Provide the [X, Y] coordinate of the cell's center where the given text is located.  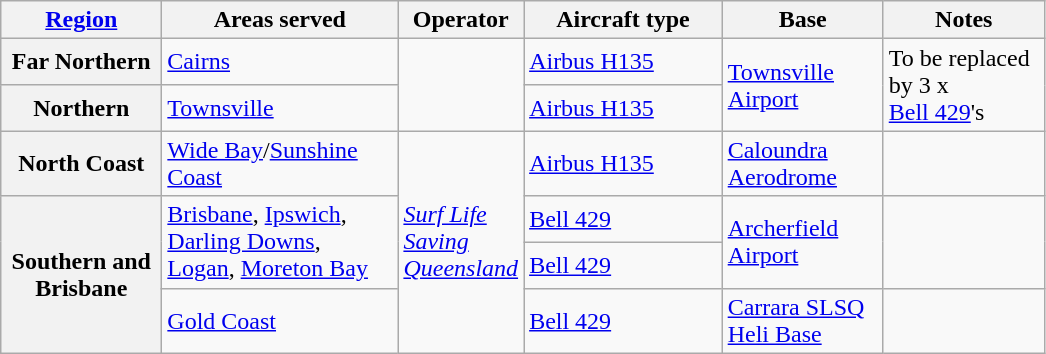
Carrara SLSQ Heli Base [802, 320]
Townsville Airport [802, 85]
Surf Life Saving Queensland [461, 242]
Brisbane, Ipswich, Darling Downs, Logan, Moreton Bay [280, 242]
Notes [964, 20]
Operator [461, 20]
Caloundra Aerodrome [802, 164]
Far Northern [82, 62]
Cairns [280, 62]
Gold Coast [280, 320]
Northern [82, 108]
Southern and Brisbane [82, 274]
Region [82, 20]
Archerfield Airport [802, 242]
Wide Bay/Sunshine Coast [280, 164]
Areas served [280, 20]
To be replaced by 3 xBell 429's [964, 85]
Aircraft type [624, 20]
Base [802, 20]
Townsville [280, 108]
North Coast [82, 164]
